Determine the [X, Y] coordinate at the center of the cell enclosing the given text.  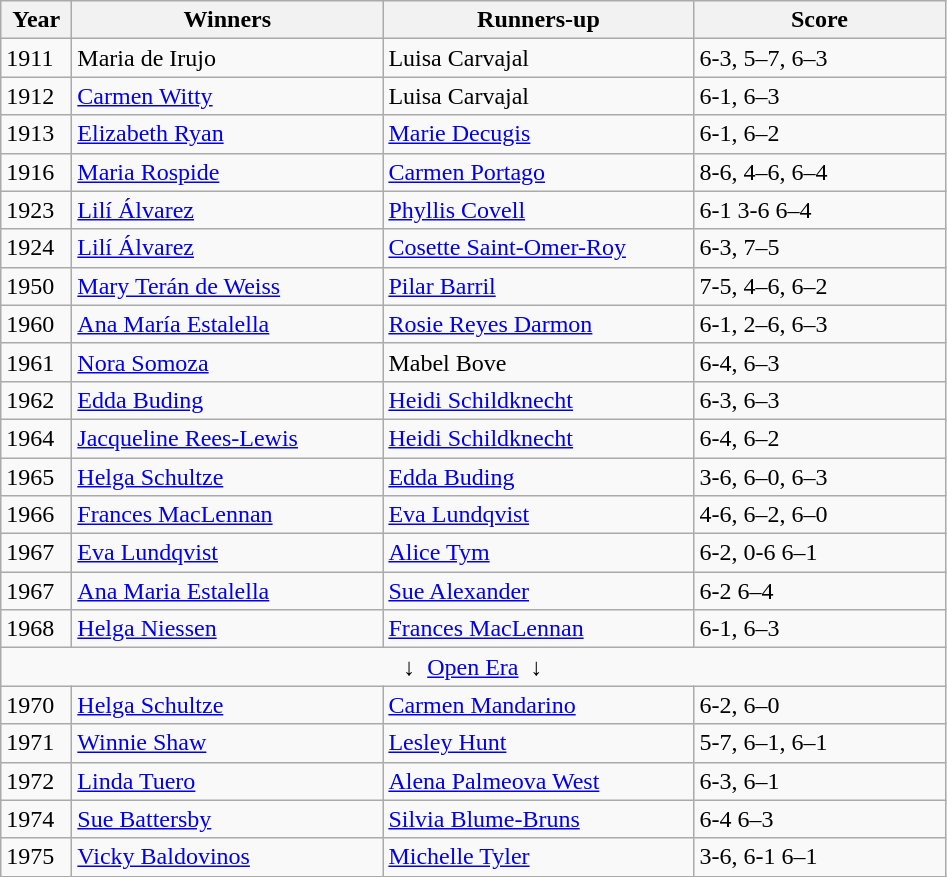
6-1, 6–2 [820, 134]
Maria Rospide [228, 172]
Pilar Barril [538, 286]
1965 [36, 477]
Sue Battersby [228, 819]
Lesley Hunt [538, 743]
6-1, 2–6, 6–3 [820, 324]
1912 [36, 96]
6-4, 6–3 [820, 362]
Maria de Irujo [228, 58]
Phyllis Covell [538, 210]
Score [820, 20]
Carmen Portago [538, 172]
Jacqueline Rees-Lewis [228, 438]
5-7, 6–1, 6–1 [820, 743]
Ana Maria Estalella [228, 591]
Carmen Mandarino [538, 705]
8-6, 4–6, 6–4 [820, 172]
1974 [36, 819]
1916 [36, 172]
6-1 3-6 6–4 [820, 210]
1964 [36, 438]
6-4 6–3 [820, 819]
6-2, 0-6 6–1 [820, 553]
1975 [36, 857]
1962 [36, 400]
7-5, 4–6, 6–2 [820, 286]
6-3, 5–7, 6–3 [820, 58]
Ana María Estalella [228, 324]
1924 [36, 248]
6-2, 6–0 [820, 705]
Sue Alexander [538, 591]
1968 [36, 629]
Linda Tuero [228, 781]
3-6, 6–0, 6–3 [820, 477]
Winners [228, 20]
4-6, 6–2, 6–0 [820, 515]
Nora Somoza [228, 362]
6-3, 6–3 [820, 400]
1970 [36, 705]
Cosette Saint-Omer-Roy [538, 248]
Rosie Reyes Darmon [538, 324]
1961 [36, 362]
Silvia Blume-Bruns [538, 819]
Alice Tym [538, 553]
Carmen Witty [228, 96]
6-3, 6–1 [820, 781]
Runners-up [538, 20]
6-3, 7–5 [820, 248]
↓ Open Era ↓ [473, 667]
6-2 6–4 [820, 591]
Vicky Baldovinos [228, 857]
Year [36, 20]
1911 [36, 58]
1971 [36, 743]
Marie Decugis [538, 134]
Mary Terán de Weiss [228, 286]
6-4, 6–2 [820, 438]
1913 [36, 134]
Mabel Bove [538, 362]
Helga Niessen [228, 629]
Alena Palmeova West [538, 781]
1950 [36, 286]
Michelle Tyler [538, 857]
3-6, 6-1 6–1 [820, 857]
Winnie Shaw [228, 743]
1972 [36, 781]
1960 [36, 324]
Elizabeth Ryan [228, 134]
1966 [36, 515]
1923 [36, 210]
